Locate the cell with the specified text and output its (x, y) center coordinate. 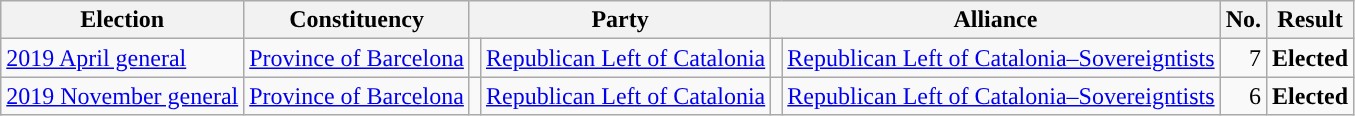
Constituency (357, 20)
Party (620, 20)
Result (1310, 20)
Election (122, 20)
7 (1243, 58)
2019 November general (122, 96)
2019 April general (122, 58)
6 (1243, 96)
Alliance (996, 20)
No. (1243, 20)
